Identify which cell holds the provided text, then report its (X, Y) central coordinate. 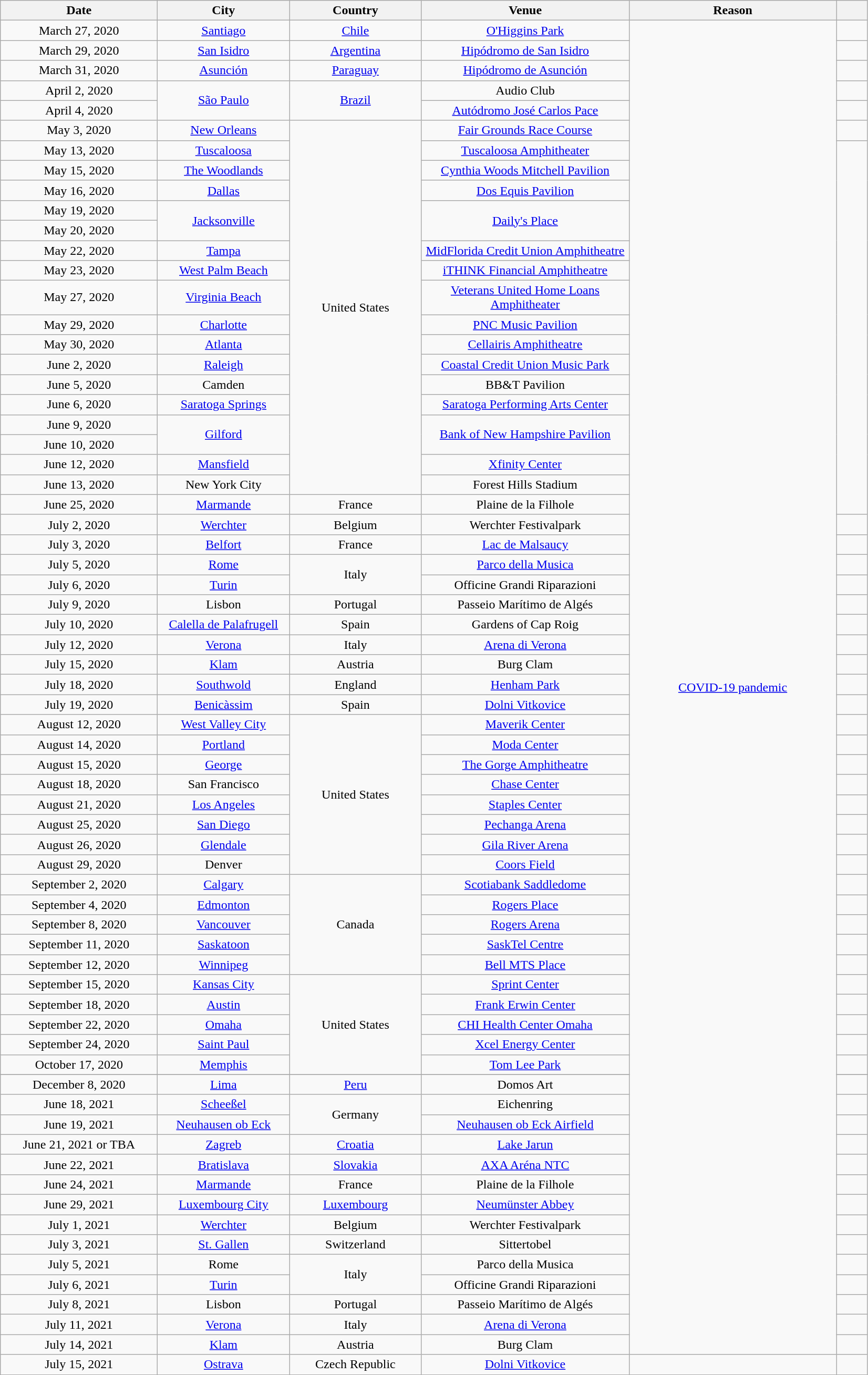
Switzerland (355, 1245)
Gardens of Cap Roig (525, 625)
Luxembourg (355, 1204)
Venue (525, 11)
May 30, 2020 (79, 345)
Henham Park (525, 685)
Germany (355, 1114)
Tuscaloosa (224, 150)
Lima (224, 1084)
England (355, 685)
August 14, 2020 (79, 745)
Slovakia (355, 1164)
Neuhausen ob Eck (224, 1124)
Calgary (224, 884)
Atlanta (224, 345)
Los Angeles (224, 804)
July 5, 2021 (79, 1265)
Vancouver (224, 925)
San Diego (224, 824)
July 3, 2020 (79, 544)
Bell MTS Place (525, 965)
June 13, 2020 (79, 484)
Mansfield (224, 464)
June 6, 2020 (79, 405)
June 24, 2021 (79, 1184)
June 5, 2020 (79, 385)
August 21, 2020 (79, 804)
Rogers Arena (525, 925)
Saskatoon (224, 945)
St. Gallen (224, 1245)
Maverik Center (525, 725)
May 20, 2020 (79, 230)
Chile (355, 30)
Santiago (224, 30)
Fair Grounds Race Course (525, 130)
June 22, 2021 (79, 1164)
July 12, 2020 (79, 645)
March 31, 2020 (79, 70)
Saratoga Performing Arts Center (525, 405)
May 15, 2020 (79, 170)
September 2, 2020 (79, 884)
MidFlorida Credit Union Amphitheatre (525, 251)
May 29, 2020 (79, 325)
August 29, 2020 (79, 864)
Country (355, 11)
Neuhausen ob Eck Airfield (525, 1124)
Peru (355, 1084)
Belfort (224, 544)
Ostrava (224, 1364)
Saint Paul (224, 1045)
Asunción (224, 70)
June 9, 2020 (79, 425)
Hipódromo de San Isidro (525, 50)
Canada (355, 924)
O'Higgins Park (525, 30)
Paraguay (355, 70)
Kansas City (224, 985)
Hipódromo de Asunción (525, 70)
September 12, 2020 (79, 965)
December 8, 2020 (79, 1084)
Luxembourg City (224, 1204)
SaskTel Centre (525, 945)
Cynthia Woods Mitchell Pavilion (525, 170)
Calella de Palafrugell (224, 625)
June 21, 2021 or TBA (79, 1144)
May 23, 2020 (79, 271)
iTHINK Financial Amphitheatre (525, 271)
Audio Club (525, 90)
Reason (732, 11)
Southwold (224, 685)
Austin (224, 1005)
May 19, 2020 (79, 210)
July 6, 2021 (79, 1285)
September 15, 2020 (79, 985)
June 2, 2020 (79, 365)
September 4, 2020 (79, 904)
August 12, 2020 (79, 725)
Zagreb (224, 1144)
Camden (224, 385)
March 27, 2020 (79, 30)
Gila River Arena (525, 844)
San Francisco (224, 784)
Forest Hills Stadium (525, 484)
May 16, 2020 (79, 190)
March 29, 2020 (79, 50)
October 17, 2020 (79, 1064)
George (224, 764)
July 2, 2020 (79, 524)
New Orleans (224, 130)
Chase Center (525, 784)
Memphis (224, 1064)
Lake Jarun (525, 1144)
Veterans United Home Loans Amphitheater (525, 297)
July 8, 2021 (79, 1305)
August 18, 2020 (79, 784)
Xfinity Center (525, 464)
Charlotte (224, 325)
Moda Center (525, 745)
Staples Center (525, 804)
Domos Art (525, 1084)
July 19, 2020 (79, 705)
Lac de Malsaucy (525, 544)
July 5, 2020 (79, 564)
Argentina (355, 50)
Sprint Center (525, 985)
June 19, 2021 (79, 1124)
The Woodlands (224, 170)
Tom Lee Park (525, 1064)
COVID-19 pandemic (732, 687)
Winnipeg (224, 965)
August 15, 2020 (79, 764)
July 11, 2021 (79, 1325)
Eichenring (525, 1104)
São Paulo (224, 100)
Jacksonville (224, 220)
Gilford (224, 435)
September 24, 2020 (79, 1045)
BB&T Pavilion (525, 385)
Sittertobel (525, 1245)
May 27, 2020 (79, 297)
July 15, 2020 (79, 665)
Brazil (355, 100)
Rogers Place (525, 904)
Dos Equis Pavilion (525, 190)
Coors Field (525, 864)
AXA Aréna NTC (525, 1164)
Benicàssim (224, 705)
June 12, 2020 (79, 464)
CHI Health Center Omaha (525, 1025)
July 15, 2021 (79, 1364)
June 10, 2020 (79, 444)
May 3, 2020 (79, 130)
Neumünster Abbey (525, 1204)
San Isidro (224, 50)
Virginia Beach (224, 297)
July 3, 2021 (79, 1245)
Tampa (224, 251)
Edmonton (224, 904)
July 6, 2020 (79, 585)
Glendale (224, 844)
Scotiabank Saddledome (525, 884)
August 26, 2020 (79, 844)
Croatia (355, 1144)
Frank Erwin Center (525, 1005)
September 22, 2020 (79, 1025)
September 11, 2020 (79, 945)
Coastal Credit Union Music Park (525, 365)
June 29, 2021 (79, 1204)
Tuscaloosa Amphitheater (525, 150)
April 2, 2020 (79, 90)
PNC Music Pavilion (525, 325)
City (224, 11)
West Palm Beach (224, 271)
Scheeßel (224, 1104)
Xcel Energy Center (525, 1045)
Bank of New Hampshire Pavilion (525, 435)
Saratoga Springs (224, 405)
Date (79, 11)
September 8, 2020 (79, 925)
August 25, 2020 (79, 824)
May 22, 2020 (79, 251)
July 18, 2020 (79, 685)
Bratislava (224, 1164)
Czech Republic (355, 1364)
Omaha (224, 1025)
Autódromo José Carlos Pace (525, 110)
New York City (224, 484)
July 10, 2020 (79, 625)
West Valley City (224, 725)
May 13, 2020 (79, 150)
July 1, 2021 (79, 1225)
July 14, 2021 (79, 1345)
September 18, 2020 (79, 1005)
Pechanga Arena (525, 824)
July 9, 2020 (79, 605)
June 25, 2020 (79, 504)
Raleigh (224, 365)
Denver (224, 864)
April 4, 2020 (79, 110)
Dallas (224, 190)
Daily's Place (525, 220)
June 18, 2021 (79, 1104)
Portland (224, 745)
The Gorge Amphitheatre (525, 764)
Cellairis Amphitheatre (525, 345)
